Pinpoint the cell where the given text exists, returning its [X, Y] midpoint coordinate. 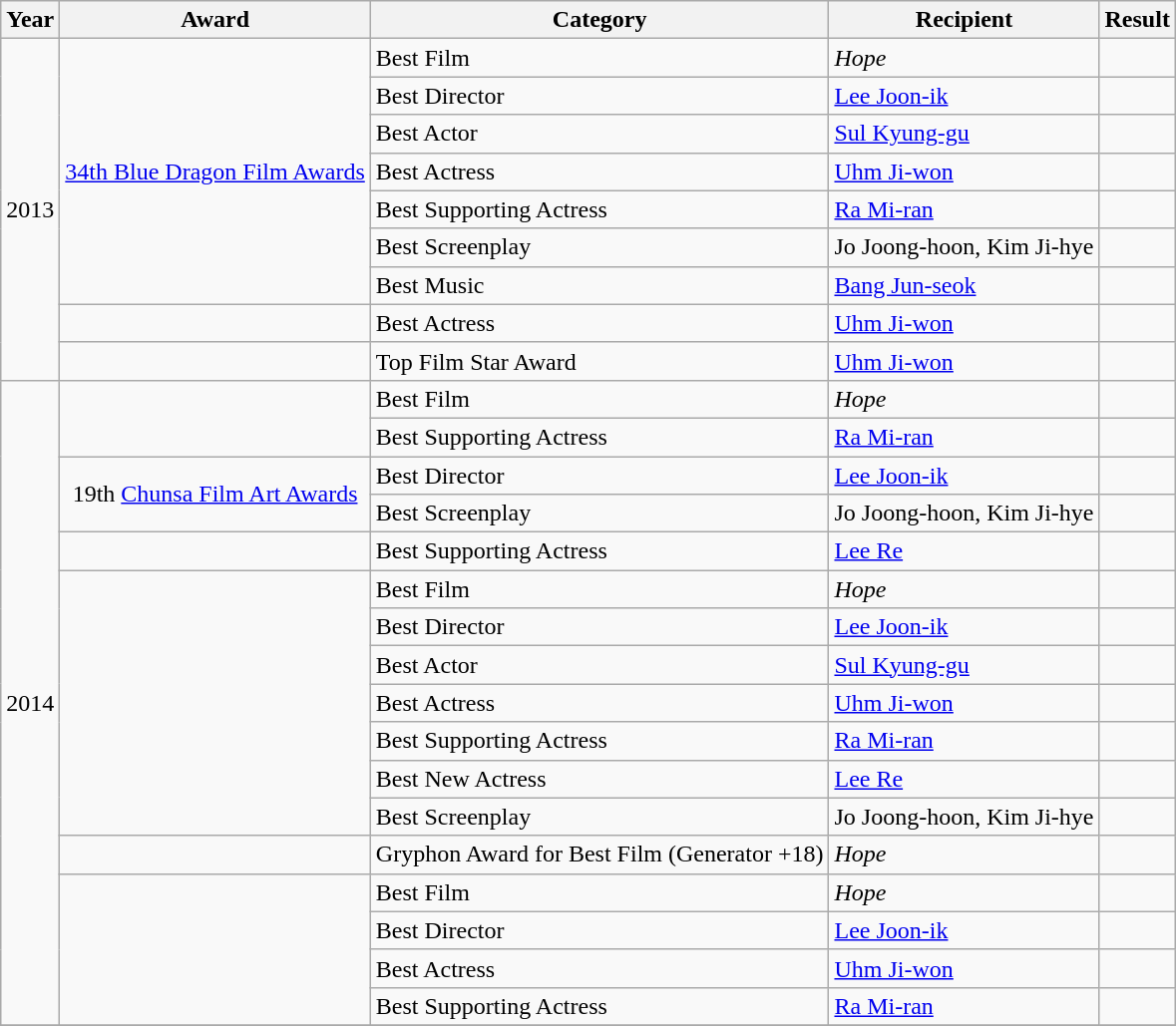
19th Chunsa Film Art Awards [215, 495]
Gryphon Award for Best Film (Generator +18) [599, 855]
2013 [30, 209]
2014 [30, 702]
Best Music [599, 285]
Year [30, 20]
Bang Jun-seok [964, 285]
Best New Actress [599, 779]
Recipient [964, 20]
Result [1137, 20]
Top Film Star Award [599, 361]
Award [215, 20]
Category [599, 20]
34th Blue Dragon Film Awards [215, 171]
